Detect which cell encompasses the target text, then output its [x, y] center coordinate. 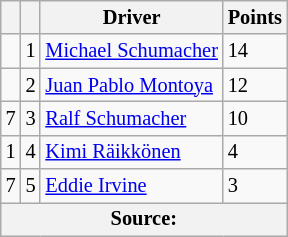
10 [255, 118]
Michael Schumacher [131, 51]
2 [31, 85]
Eddie Irvine [131, 186]
Juan Pablo Montoya [131, 85]
5 [31, 186]
12 [255, 85]
Kimi Räikkönen [131, 152]
14 [255, 51]
Ralf Schumacher [131, 118]
Driver [131, 17]
Source: [144, 219]
Points [255, 17]
